For the text-containing cell, return its midpoint in (X, Y) coordinate format. 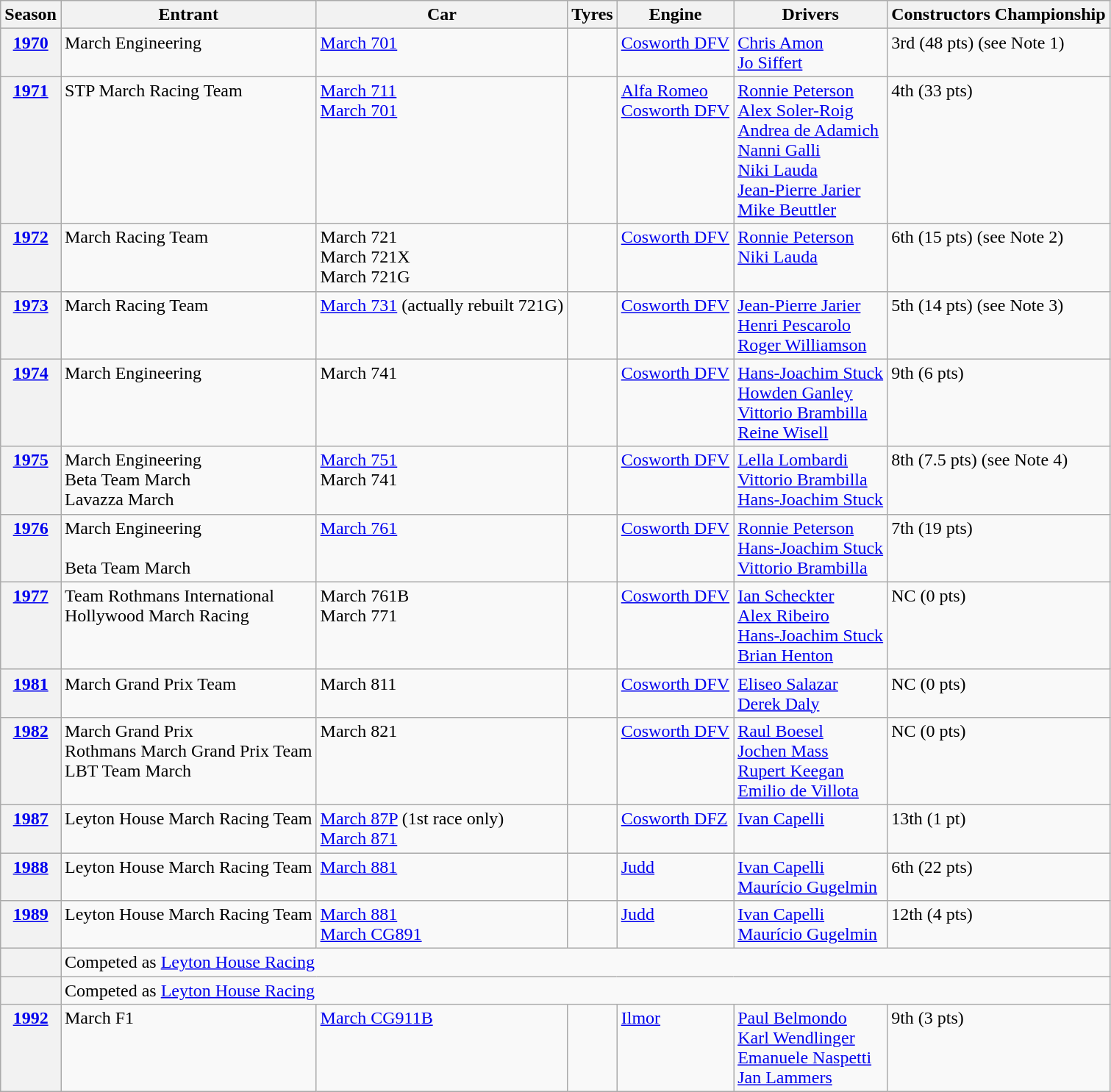
Chris AmonJo Siffert (810, 53)
1975 (31, 480)
Ivan Capelli (810, 828)
6th (22 pts) (999, 877)
1989 (31, 925)
March EngineeringBeta Team March (188, 548)
March 881March CG891 (442, 925)
1987 (31, 828)
Raul BoeselJochen MassRupert KeeganEmilio de Villota (810, 760)
March Grand Prix Team (188, 693)
Ronnie PetersonAlex Soler-RoigAndrea de AdamichNanni GalliNiki LaudaJean-Pierre JarierMike Beuttler (810, 150)
5th (14 pts) (see Note 3) (999, 325)
4th (33 pts) (999, 150)
1976 (31, 548)
1970 (31, 53)
Ian ScheckterAlex RibeiroHans-Joachim StuckBrian Henton (810, 625)
1981 (31, 693)
March EngineeringBeta Team MarchLavazza March (188, 480)
Drivers (810, 15)
1974 (31, 403)
STP March Racing Team (188, 150)
Constructors Championship (999, 15)
March 87P (1st race only)March 871 (442, 828)
Ilmor (675, 1049)
March 751March 741 (442, 480)
Paul BelmondoKarl WendlingerEmanuele NaspettiJan Lammers (810, 1049)
1982 (31, 760)
March 721March 721XMarch 721G (442, 257)
Engine (675, 15)
7th (19 pts) (999, 548)
March 741 (442, 403)
Ronnie PetersonNiki Lauda (810, 257)
March 761BMarch 771 (442, 625)
12th (4 pts) (999, 925)
13th (1 pt) (999, 828)
1972 (31, 257)
Season (31, 15)
9th (3 pts) (999, 1049)
Eliseo SalazarDerek Daly (810, 693)
Hans-Joachim StuckHowden GanleyVittorio BrambillaReine Wisell (810, 403)
March Grand PrixRothmans March Grand Prix TeamLBT Team March (188, 760)
1977 (31, 625)
Tyres (593, 15)
3rd (48 pts) (see Note 1) (999, 53)
Jean-Pierre JarierHenri PescaroloRoger Williamson (810, 325)
Entrant (188, 15)
Car (442, 15)
6th (15 pts) (see Note 2) (999, 257)
March 821 (442, 760)
1988 (31, 877)
1973 (31, 325)
1971 (31, 150)
March 701 (442, 53)
Ronnie PetersonHans-Joachim StuckVittorio Brambilla (810, 548)
March 711March 701 (442, 150)
Alfa RomeoCosworth DFV (675, 150)
March F1 (188, 1049)
March CG911B (442, 1049)
8th (7.5 pts) (see Note 4) (999, 480)
1992 (31, 1049)
Team Rothmans InternationalHollywood March Racing (188, 625)
March 811 (442, 693)
March 881 (442, 877)
March 761 (442, 548)
9th (6 pts) (999, 403)
Cosworth DFZ (675, 828)
March 731 (actually rebuilt 721G) (442, 325)
Lella LombardiVittorio BrambillaHans-Joachim Stuck (810, 480)
